Pinpoint the cell where the given text exists, returning its (x, y) midpoint coordinate. 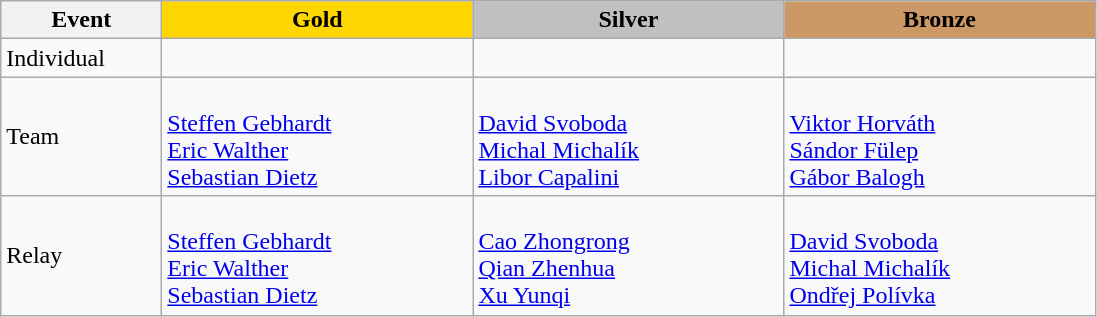
Cao Zhongrong Qian Zhenhua Xu Yunqi (628, 256)
Bronze (940, 20)
Gold (318, 20)
Silver (628, 20)
Relay (82, 256)
Event (82, 20)
Viktor Horváth Sándor Fülep Gábor Balogh (940, 136)
David Svoboda Michal Michalík Libor Capalini (628, 136)
Individual (82, 58)
Team (82, 136)
David Svoboda Michal Michalík Ondřej Polívka (940, 256)
